For the text-containing cell, return its midpoint in [X, Y] coordinate format. 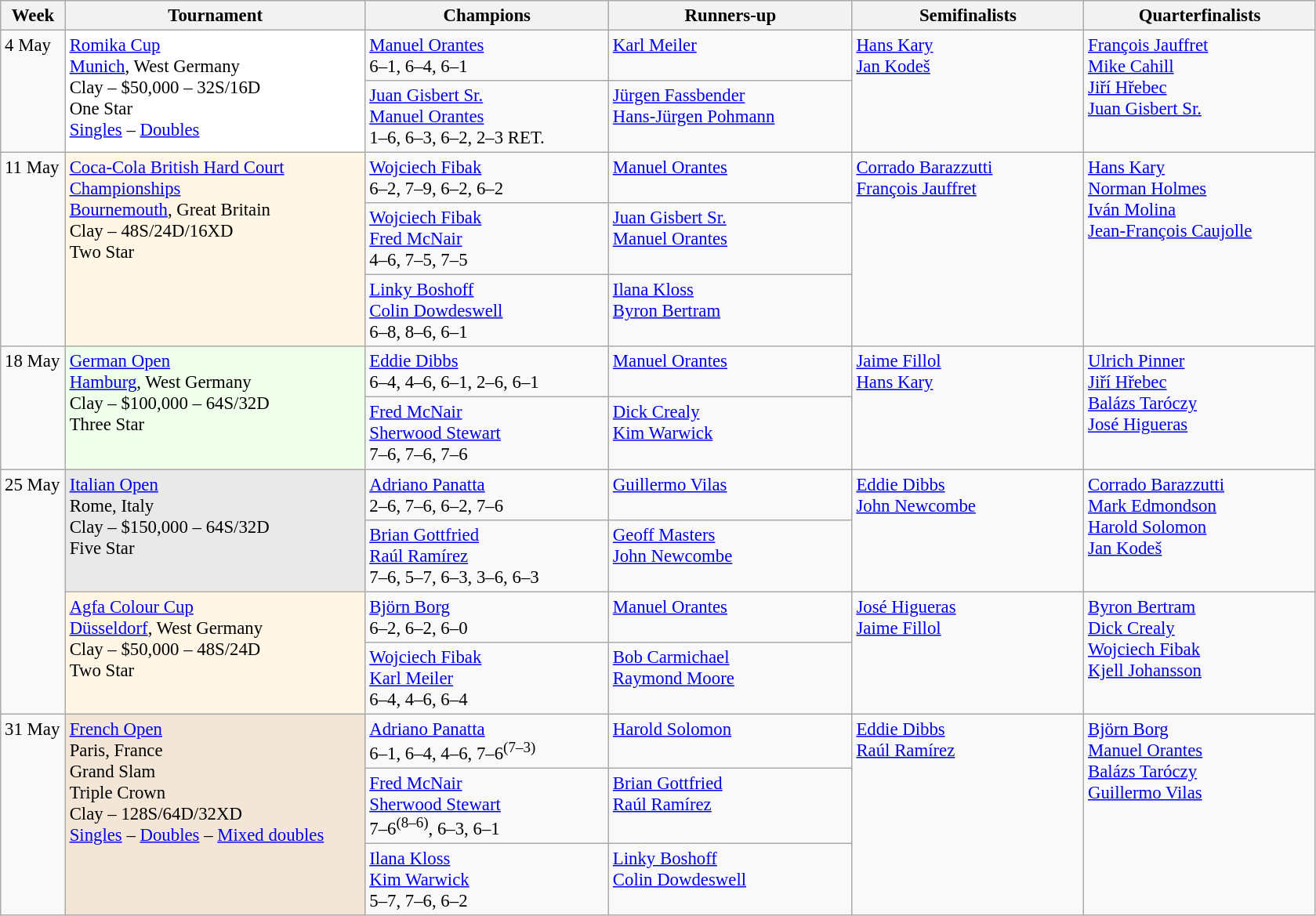
Wojciech Fibak Fred McNair 4–6, 7–5, 7–5 [488, 239]
Björn Borg 6–2, 6–2, 6–0 [488, 617]
Corrado Barazzutti François Jauffret [968, 250]
Brian Gottfried Raúl Ramírez 7–6, 5–7, 6–3, 3–6, 6–3 [488, 556]
Juan Gisbert Sr. Manuel Orantes 1–6, 6–3, 6–2, 2–3 RET. [488, 117]
Week [33, 16]
Quarterfinalists [1200, 16]
Corrado Barazzutti Mark Edmondson Harold Solomon Jan Kodeš [1200, 530]
Fred McNair Sherwood Stewart 7–6, 7–6, 7–6 [488, 433]
Agfa Colour Cup Düsseldorf, West Germany Clay – $50,000 – 48S/24D Two Star [215, 653]
Guillermo Vilas [731, 495]
Hans Kary Jan Kodeš [968, 92]
4 May [33, 92]
Champions [488, 16]
Byron Bertram Dick Crealy Wojciech Fibak Kjell Johansson [1200, 653]
Ilana Kloss Kim Warwick 5–7, 7–6, 6–2 [488, 879]
Wojciech Fibak 6–2, 7–9, 6–2, 6–2 [488, 179]
Brian Gottfried Raúl Ramírez [731, 806]
31 May [33, 815]
Ulrich Pinner Jiří Hřebec Balázs Taróczy José Higueras [1200, 407]
Manuel Orantes 6–1, 6–4, 6–1 [488, 56]
Adriano Panatta 2–6, 7–6, 6–2, 7–6 [488, 495]
Juan Gisbert Sr. Manuel Orantes [731, 239]
Linky Boshoff Colin Dowdeswell [731, 879]
Ilana Kloss Byron Bertram [731, 311]
Dick Crealy Kim Warwick [731, 433]
Runners-up [731, 16]
18 May [33, 407]
German Open Hamburg, West Germany Clay – $100,000 – 64S/32D Three Star [215, 407]
Hans Kary Norman Holmes Iván Molina Jean-François Caujolle [1200, 250]
Eddie Dibbs 6–4, 4–6, 6–1, 2–6, 6–1 [488, 371]
Jürgen Fassbender Hans-Jürgen Pohmann [731, 117]
François Jauffret Mike Cahill Jiří Hřebec Juan Gisbert Sr. [1200, 92]
Coca-Cola British Hard Court Championships Bournemouth, Great Britain Clay – 48S/24D/16XD Two Star [215, 250]
25 May [33, 592]
Semifinalists [968, 16]
José Higueras Jaime Fillol [968, 653]
Romika Cup Munich, West Germany Clay – $50,000 – 32S/16D One Star Singles – Doubles [215, 92]
Wojciech Fibak Karl Meiler 6–4, 4–6, 6–4 [488, 678]
Bob Carmichael Raymond Moore [731, 678]
Björn Borg Manuel Orantes Balázs Taróczy Guillermo Vilas [1200, 815]
Tournament [215, 16]
Fred McNair Sherwood Stewart 7–6(8–6), 6–3, 6–1 [488, 806]
Eddie Dibbs Raúl Ramírez [968, 815]
Italian Open Rome, Italy Clay – $150,000 – 64S/32D Five Star [215, 530]
Karl Meiler [731, 56]
French Open Paris, France Grand Slam Triple Crown Clay – 128S/64D/32XD Singles – Doubles – Mixed doubles [215, 815]
11 May [33, 250]
Adriano Panatta 6–1, 6–4, 4–6, 7–6(7–3) [488, 741]
Linky Boshoff Colin Dowdeswell 6–8, 8–6, 6–1 [488, 311]
Geoff Masters John Newcombe [731, 556]
Harold Solomon [731, 741]
Eddie Dibbs John Newcombe [968, 530]
Jaime Fillol Hans Kary [968, 407]
